Scan for the cell matching the given text and deliver its (X, Y) coordinate at center. 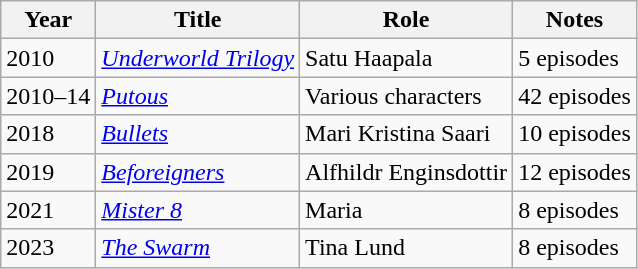
12 episodes (575, 172)
5 episodes (575, 58)
Putous (198, 96)
Bullets (198, 134)
The Swarm (198, 248)
Mister 8 (198, 210)
2018 (48, 134)
Year (48, 20)
Tina Lund (406, 248)
Various characters (406, 96)
2023 (48, 248)
42 episodes (575, 96)
Beforeigners (198, 172)
Title (198, 20)
Maria (406, 210)
2019 (48, 172)
Notes (575, 20)
Mari Kristina Saari (406, 134)
Role (406, 20)
2010–14 (48, 96)
Underworld Trilogy (198, 58)
Satu Haapala (406, 58)
10 episodes (575, 134)
Alfhildr Enginsdottir (406, 172)
2010 (48, 58)
2021 (48, 210)
